Provide the (x, y) coordinate of the cell's center where the given text is located.  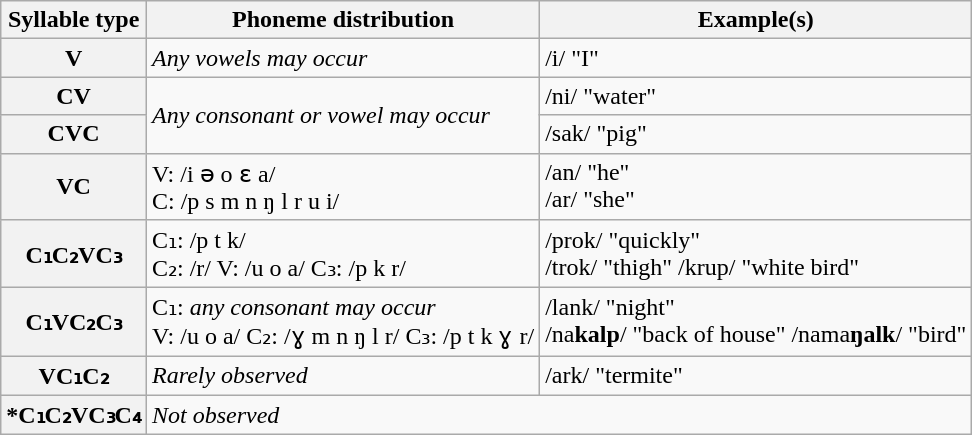
C₁VC₂C₃ (74, 322)
VC₁C₂ (74, 376)
*C₁C₂VC₃C₄ (74, 415)
V (74, 58)
/ni/ "water" (756, 96)
/ark/ "termite" (756, 376)
Any vowels may occur (342, 58)
V: /i ə o ɛ a/C: /p s m n ŋ l r u i/ (342, 186)
C₁: any consonant may occurV: /u o a/ C₂: /ɣ m n ŋ l r/ C₃: /p t k ɣ r/ (342, 322)
/lank/ "night"/nakalp/ "back of house" /namaŋalk/ "bird" (756, 322)
Syllable type (74, 20)
CV (74, 96)
Phoneme distribution (342, 20)
Rarely observed (342, 376)
CVC (74, 134)
/an/ "he"/ar/ "she" (756, 186)
/i/ "I" (756, 58)
Any consonant or vowel may occur (342, 115)
C₁C₂VC₃ (74, 254)
Example(s) (756, 20)
/prok/ "quickly"/trok/ "thigh" /krup/ "white bird" (756, 254)
/sak/ "pig" (756, 134)
VC (74, 186)
Not observed (558, 415)
C₁: /p t k/C₂: /r/ V: /u o a/ C₃: /p k r/ (342, 254)
